For the text-containing cell, return its midpoint in [x, y] coordinate format. 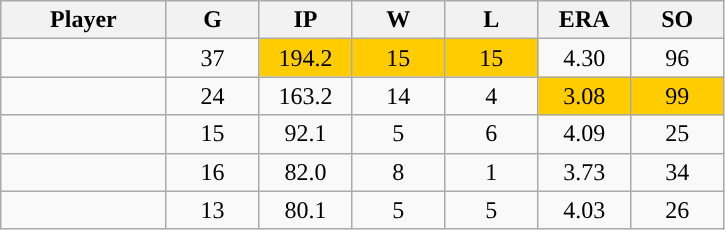
26 [678, 210]
80.1 [306, 210]
82.0 [306, 172]
13 [212, 210]
IP [306, 20]
194.2 [306, 58]
1 [492, 172]
G [212, 20]
25 [678, 134]
34 [678, 172]
6 [492, 134]
3.08 [584, 96]
8 [398, 172]
L [492, 20]
4.09 [584, 134]
99 [678, 96]
14 [398, 96]
92.1 [306, 134]
4.30 [584, 58]
ERA [584, 20]
163.2 [306, 96]
4.03 [584, 210]
96 [678, 58]
Player [84, 20]
3.73 [584, 172]
16 [212, 172]
4 [492, 96]
37 [212, 58]
SO [678, 20]
W [398, 20]
24 [212, 96]
